From the cell containing the given text, extract its center point as [X, Y] coordinate. 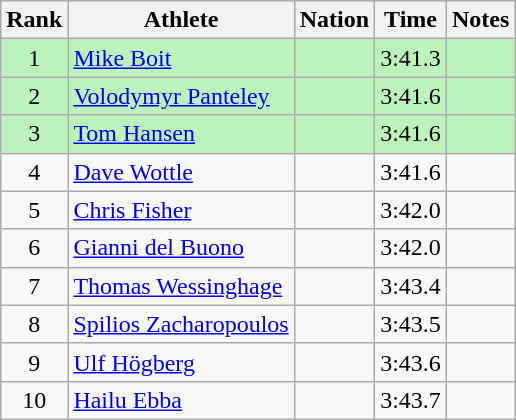
3:43.4 [411, 286]
3:43.5 [411, 324]
Notes [480, 20]
1 [34, 58]
Ulf Högberg [181, 362]
Thomas Wessinghage [181, 286]
5 [34, 210]
8 [34, 324]
10 [34, 400]
Dave Wottle [181, 172]
Chris Fisher [181, 210]
3:41.3 [411, 58]
Rank [34, 20]
Athlete [181, 20]
Hailu Ebba [181, 400]
7 [34, 286]
3 [34, 134]
3:43.7 [411, 400]
Spilios Zacharopoulos [181, 324]
Gianni del Buono [181, 248]
Time [411, 20]
Tom Hansen [181, 134]
4 [34, 172]
Volodymyr Panteley [181, 96]
2 [34, 96]
Mike Boit [181, 58]
3:43.6 [411, 362]
Nation [334, 20]
9 [34, 362]
6 [34, 248]
